From the cell containing the given text, extract its center point as (x, y) coordinate. 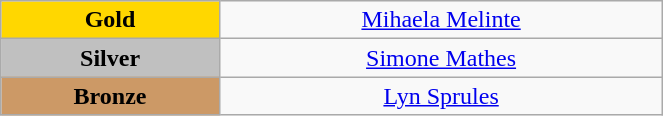
Silver (110, 58)
Lyn Sprules (441, 96)
Simone Mathes (441, 58)
Gold (110, 20)
Mihaela Melinte (441, 20)
Bronze (110, 96)
